Provide the (X, Y) coordinate of the cell's center where the given text is located.  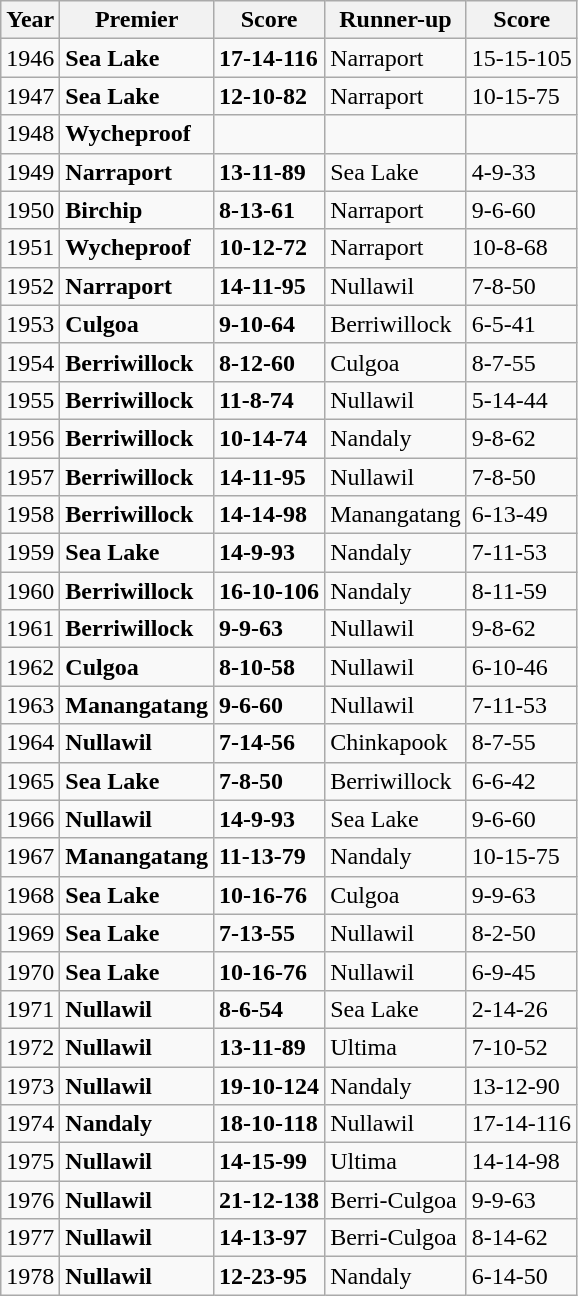
1976 (30, 1200)
1952 (30, 286)
1967 (30, 857)
19-10-124 (270, 1085)
11-13-79 (270, 857)
12-10-82 (270, 96)
6-13-49 (522, 515)
1946 (30, 58)
5-14-44 (522, 400)
8-13-61 (270, 210)
1978 (30, 1276)
15-15-105 (522, 58)
1971 (30, 1009)
2-14-26 (522, 1009)
10-8-68 (522, 248)
13-12-90 (522, 1085)
1963 (30, 705)
Chinkapook (396, 743)
1950 (30, 210)
1951 (30, 248)
Premier (137, 20)
11-8-74 (270, 400)
Birchip (137, 210)
1959 (30, 553)
8-12-60 (270, 362)
1948 (30, 134)
1962 (30, 667)
6-5-41 (522, 324)
8-6-54 (270, 1009)
10-14-74 (270, 438)
6-6-42 (522, 781)
1957 (30, 477)
1964 (30, 743)
12-23-95 (270, 1276)
1949 (30, 172)
16-10-106 (270, 591)
1969 (30, 933)
1977 (30, 1238)
6-14-50 (522, 1276)
1970 (30, 971)
Runner-up (396, 20)
1960 (30, 591)
4-9-33 (522, 172)
7-14-56 (270, 743)
7-10-52 (522, 1047)
14-15-99 (270, 1162)
8-14-62 (522, 1238)
1974 (30, 1124)
1954 (30, 362)
8-2-50 (522, 933)
1961 (30, 629)
6-9-45 (522, 971)
18-10-118 (270, 1124)
8-10-58 (270, 667)
1975 (30, 1162)
Year (30, 20)
1973 (30, 1085)
1958 (30, 515)
10-12-72 (270, 248)
1972 (30, 1047)
1968 (30, 895)
1956 (30, 438)
1966 (30, 819)
8-11-59 (522, 591)
6-10-46 (522, 667)
14-13-97 (270, 1238)
7-13-55 (270, 933)
1955 (30, 400)
9-10-64 (270, 324)
1953 (30, 324)
1947 (30, 96)
1965 (30, 781)
21-12-138 (270, 1200)
